Provide the (x, y) coordinate of the cell's center where the given text is located.  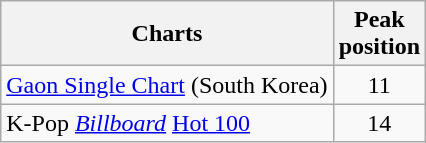
Gaon Single Chart (South Korea) (167, 85)
14 (379, 123)
Peakposition (379, 34)
11 (379, 85)
Charts (167, 34)
K-Pop Billboard Hot 100 (167, 123)
